Determine the [x, y] coordinate at the center of the cell enclosing the given text.  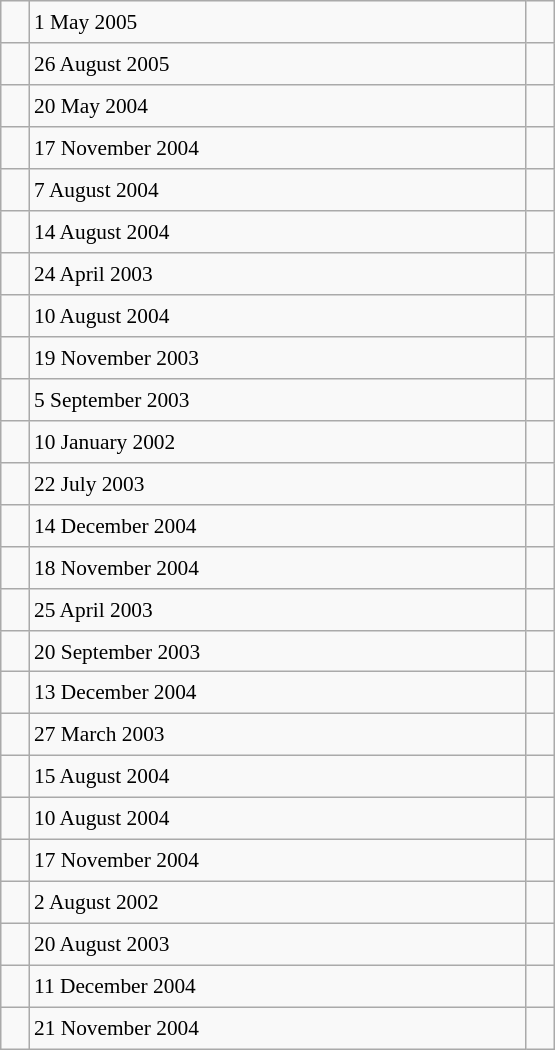
26 August 2005 [278, 64]
2 August 2002 [278, 903]
20 May 2004 [278, 106]
14 August 2004 [278, 232]
22 July 2003 [278, 483]
20 August 2003 [278, 945]
20 September 2003 [278, 651]
11 December 2004 [278, 986]
14 December 2004 [278, 525]
27 March 2003 [278, 735]
13 December 2004 [278, 693]
18 November 2004 [278, 567]
21 November 2004 [278, 1028]
24 April 2003 [278, 274]
15 August 2004 [278, 777]
10 January 2002 [278, 441]
25 April 2003 [278, 609]
5 September 2003 [278, 399]
1 May 2005 [278, 22]
7 August 2004 [278, 190]
19 November 2003 [278, 358]
